Scan for the cell matching the given text and deliver its [X, Y] coordinate at center. 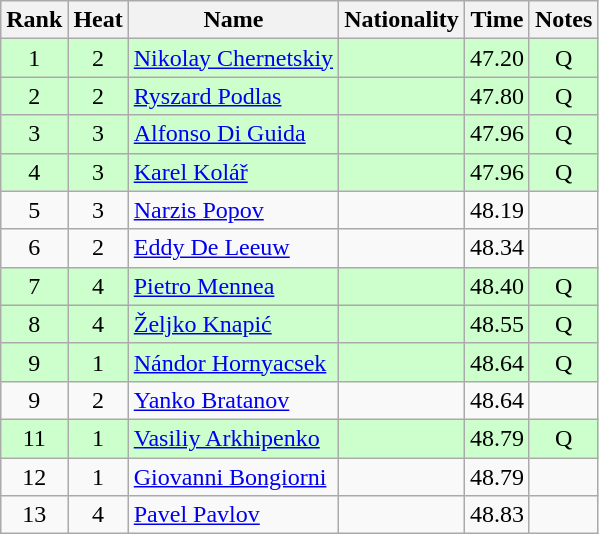
Karel Kolář [233, 172]
Giovanni Bongiorni [233, 477]
8 [34, 324]
Eddy De Leeuw [233, 248]
6 [34, 248]
Nikolay Chernetskiy [233, 58]
12 [34, 477]
Rank [34, 20]
Notes [563, 20]
Time [496, 20]
Nándor Hornyacsek [233, 362]
11 [34, 438]
Ryszard Podlas [233, 96]
Narzis Popov [233, 210]
48.34 [496, 248]
47.80 [496, 96]
Yanko Bratanov [233, 400]
5 [34, 210]
Željko Knapić [233, 324]
48.19 [496, 210]
7 [34, 286]
48.40 [496, 286]
Name [233, 20]
Vasiliy Arkhipenko [233, 438]
48.55 [496, 324]
Alfonso Di Guida [233, 134]
Heat [98, 20]
Pavel Pavlov [233, 515]
13 [34, 515]
Nationality [402, 20]
Pietro Mennea [233, 286]
48.83 [496, 515]
47.20 [496, 58]
